Determine the (X, Y) coordinate at the center of the cell enclosing the given text.  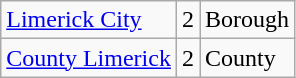
Limerick City (89, 20)
County (248, 58)
County Limerick (89, 58)
Borough (248, 20)
